Output the (x, y) coordinate of the center of the cell containing the given text.  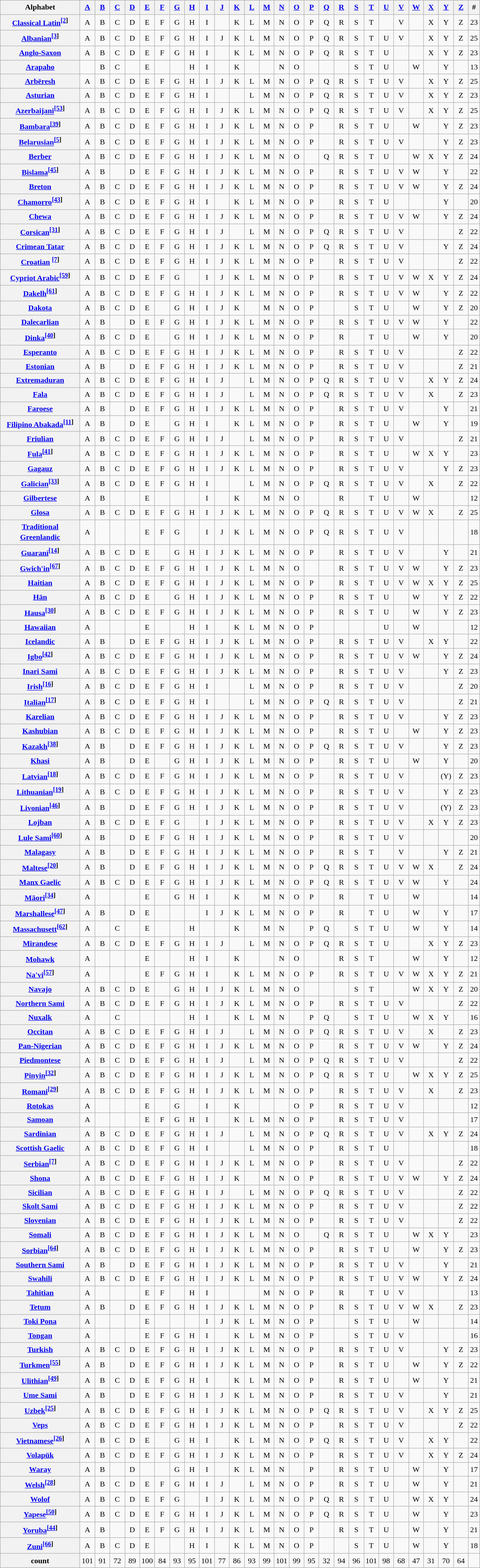
Arapaho (40, 67)
Zuni[66] (40, 1546)
84 (162, 1561)
98 (386, 1561)
Serbian[7] (40, 1163)
96 (356, 1561)
72 (117, 1561)
Dakelh[61] (40, 293)
Estonian (40, 366)
Igbo[42] (40, 656)
Hausa[30] (40, 612)
Sardinian (40, 1134)
Corsican[31] (40, 232)
Inari Sami (40, 671)
Veps (40, 1426)
Faroese (40, 409)
Welsh[28] (40, 1484)
Fula[41] (40, 454)
Massachusett[62] (40, 929)
Asturian (40, 96)
Uzbek[25] (40, 1410)
Skolt Sami (40, 1207)
Alphabet (40, 8)
Gagauz (40, 469)
Bislama[45] (40, 172)
Tetum (40, 1307)
Pan-Nigerian (40, 1046)
Fala (40, 395)
Sicilian (40, 1192)
Swahili (40, 1279)
Galician[33] (40, 483)
Yapese[50] (40, 1514)
32 (326, 1561)
Marshallese[47] (40, 913)
Māori[34] (40, 897)
47 (416, 1561)
Cypriot Arabic[59] (40, 277)
Esperanto (40, 352)
Vietnamese[26] (40, 1440)
Berber (40, 157)
Breton (40, 187)
Kashubian (40, 731)
Occitan (40, 1032)
Rotokas (40, 1106)
Icelandic (40, 641)
Wolof (40, 1499)
Livonian[46] (40, 808)
Karelian (40, 717)
Lithuanian[19] (40, 792)
Mirandese (40, 943)
Ulithian[49] (40, 1381)
Scottish Gaelic (40, 1148)
91 (102, 1561)
Anglo-Saxon (40, 53)
Sorbian[64] (40, 1250)
Arbëresh (40, 81)
Samoan (40, 1120)
Crimean Tatar (40, 247)
Toki Pona (40, 1322)
94 (342, 1561)
Tahitian (40, 1293)
Azerbaijani[53] (40, 110)
Malagasy (40, 852)
100 (147, 1561)
Turkish (40, 1349)
Piedmontese (40, 1060)
Northern Sami (40, 1004)
Dinka[40] (40, 337)
Glosa (40, 513)
Italian[17] (40, 702)
Mohawk (40, 959)
Chamorro[43] (40, 202)
89 (132, 1561)
Latvian[18] (40, 776)
77 (222, 1561)
# (474, 8)
Turkmen[55] (40, 1365)
Dakota (40, 308)
Hawaiian (40, 627)
Belarusian[5] (40, 142)
Romani[29] (40, 1091)
Lojban (40, 822)
Haitian (40, 583)
Volapük (40, 1455)
Chewa (40, 217)
Yoruba[44] (40, 1530)
Gilbertese (40, 499)
Hän (40, 597)
Waray (40, 1469)
Bambara[39] (40, 126)
68 (401, 1561)
Croatian [7] (40, 262)
Manx Gaelic (40, 882)
Irish[16] (40, 686)
Navajo (40, 989)
Khasi (40, 761)
Guaraní[14] (40, 553)
Tongan (40, 1335)
Maltese[20] (40, 867)
31 (431, 1561)
Friulian (40, 438)
count (40, 1561)
Pinyin[32] (40, 1075)
Traditional Greenlandic (40, 532)
Slovenian (40, 1221)
Nuxalk (40, 1018)
Classical Latin[2] (40, 22)
19 (474, 424)
64 (461, 1561)
Na'vi[57] (40, 974)
Kazakh[38] (40, 746)
Albanian[3] (40, 38)
70 (446, 1561)
Dalecarlian (40, 322)
Southern Sami (40, 1265)
86 (237, 1561)
Lule Sami[60] (40, 837)
Extremaduran (40, 381)
Somali (40, 1235)
Gwich'in[67] (40, 568)
Shona (40, 1178)
Ume Sami (40, 1395)
Filipino Abakada[11] (40, 424)
